Detect which cell encompasses the target text, then output its [x, y] center coordinate. 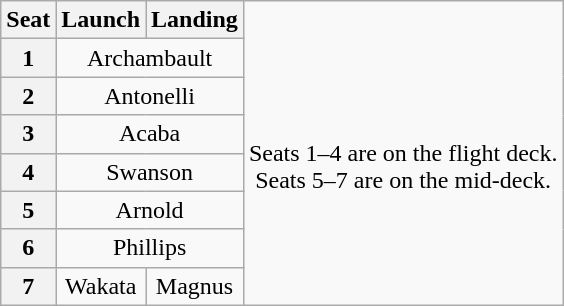
3 [28, 134]
Magnus [195, 286]
Antonelli [150, 96]
4 [28, 172]
Swanson [150, 172]
Acaba [150, 134]
Phillips [150, 248]
Landing [195, 20]
Archambault [150, 58]
Wakata [101, 286]
Launch [101, 20]
5 [28, 210]
7 [28, 286]
6 [28, 248]
Seat [28, 20]
1 [28, 58]
2 [28, 96]
Arnold [150, 210]
Seats 1–4 are on the flight deck.Seats 5–7 are on the mid-deck. [403, 153]
